Locate the cell with the specified text and output its (X, Y) center coordinate. 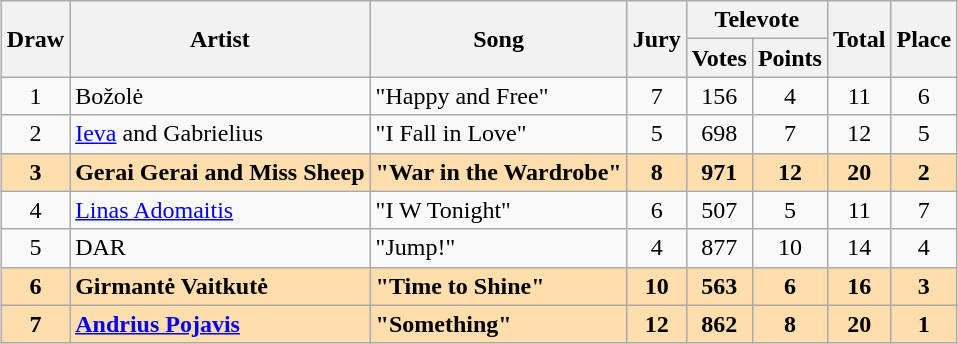
16 (859, 286)
Votes (719, 58)
Gerai Gerai and Miss Sheep (220, 172)
971 (719, 172)
Božolė (220, 96)
156 (719, 96)
Song (498, 39)
DAR (220, 248)
Linas Adomaitis (220, 210)
Draw (35, 39)
Total (859, 39)
"War in the Wardrobe" (498, 172)
Andrius Pojavis (220, 324)
Girmantė Vaitkutė (220, 286)
563 (719, 286)
Jury (656, 39)
507 (719, 210)
Place (924, 39)
Ieva and Gabrielius (220, 134)
698 (719, 134)
"I Fall in Love" (498, 134)
877 (719, 248)
"I W Tonight" (498, 210)
Televote (756, 20)
"Jump!" (498, 248)
Artist (220, 39)
"Time to Shine" (498, 286)
Points (790, 58)
"Something" (498, 324)
14 (859, 248)
862 (719, 324)
"Happy and Free" (498, 96)
